Output the (X, Y) coordinate of the center of the cell containing the given text.  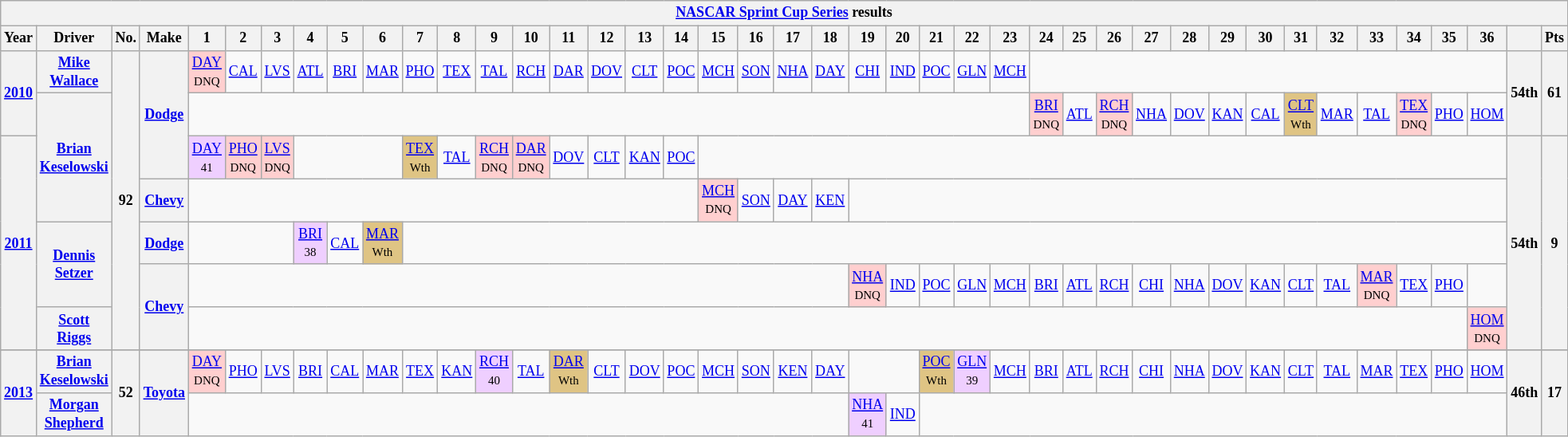
Morgan Shepherd (73, 414)
NHADNQ (868, 285)
4 (310, 38)
22 (972, 38)
1 (207, 38)
BRI38 (310, 243)
Dennis Setzer (73, 265)
6 (383, 38)
2013 (19, 392)
7 (420, 38)
25 (1079, 38)
2 (242, 38)
BRIDNQ (1046, 115)
10 (531, 38)
35 (1448, 38)
RCH40 (494, 372)
POCWth (936, 372)
NHA41 (868, 414)
52 (126, 392)
5 (345, 38)
31 (1300, 38)
23 (1011, 38)
36 (1487, 38)
No. (126, 38)
MARDNQ (1377, 285)
TEXWth (420, 157)
MCHDNQ (719, 200)
15 (719, 38)
GLN39 (972, 372)
61 (1555, 93)
Scott Riggs (73, 329)
11 (569, 38)
Make (164, 38)
2010 (19, 93)
24 (1046, 38)
3 (278, 38)
33 (1377, 38)
46th (1525, 392)
16 (756, 38)
Pts (1555, 38)
2011 (19, 242)
20 (903, 38)
CLTWth (1300, 115)
32 (1337, 38)
DARWth (569, 372)
19 (868, 38)
Mike Wallace (73, 72)
13 (644, 38)
27 (1152, 38)
30 (1266, 38)
DAR (569, 72)
18 (830, 38)
92 (126, 200)
28 (1189, 38)
PHODNQ (242, 157)
Year (19, 38)
MARWth (383, 243)
TEXDNQ (1414, 115)
Driver (73, 38)
34 (1414, 38)
DARDNQ (531, 157)
29 (1227, 38)
HOMDNQ (1487, 329)
NASCAR Sprint Cup Series results (784, 13)
DAY41 (207, 157)
26 (1114, 38)
8 (457, 38)
LVSDNQ (278, 157)
12 (607, 38)
14 (681, 38)
21 (936, 38)
Toyota (164, 392)
